Identify which cell holds the provided text, then report its [X, Y] central coordinate. 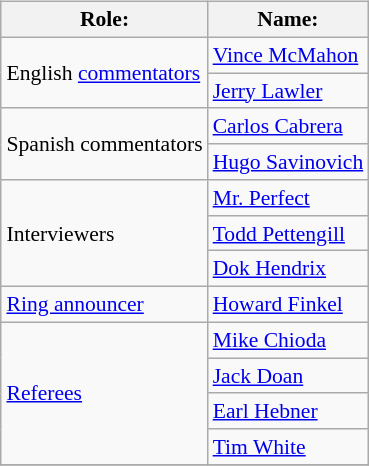
Name: [288, 20]
Howard Finkel [288, 305]
Referees [104, 393]
Ring announcer [104, 305]
Spanish commentators [104, 144]
Jack Doan [288, 376]
Mike Chioda [288, 340]
Role: [104, 20]
Dok Hendrix [288, 269]
Interviewers [104, 234]
Vince McMahon [288, 55]
Carlos Cabrera [288, 126]
Tim White [288, 447]
Jerry Lawler [288, 91]
Todd Pettengill [288, 233]
Mr. Perfect [288, 198]
Hugo Savinovich [288, 162]
English commentators [104, 72]
Earl Hebner [288, 411]
